Extract the (x, y) coordinate from the center of the cell holding the provided text.  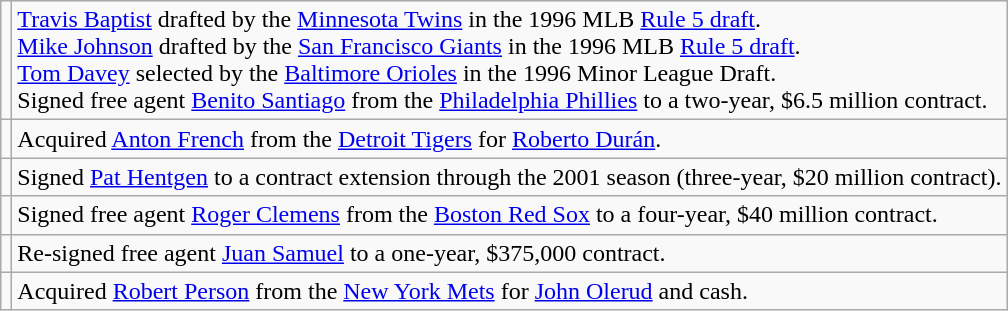
Signed free agent Roger Clemens from the Boston Red Sox to a four-year, $40 million contract. (510, 215)
Re-signed free agent Juan Samuel to a one-year, $375,000 contract. (510, 253)
Acquired Robert Person from the New York Mets for John Olerud and cash. (510, 291)
Signed Pat Hentgen to a contract extension through the 2001 season (three-year, $20 million contract). (510, 177)
Acquired Anton French from the Detroit Tigers for Roberto Durán. (510, 139)
